Provide the [X, Y] coordinate of the cell's center where the given text is located.  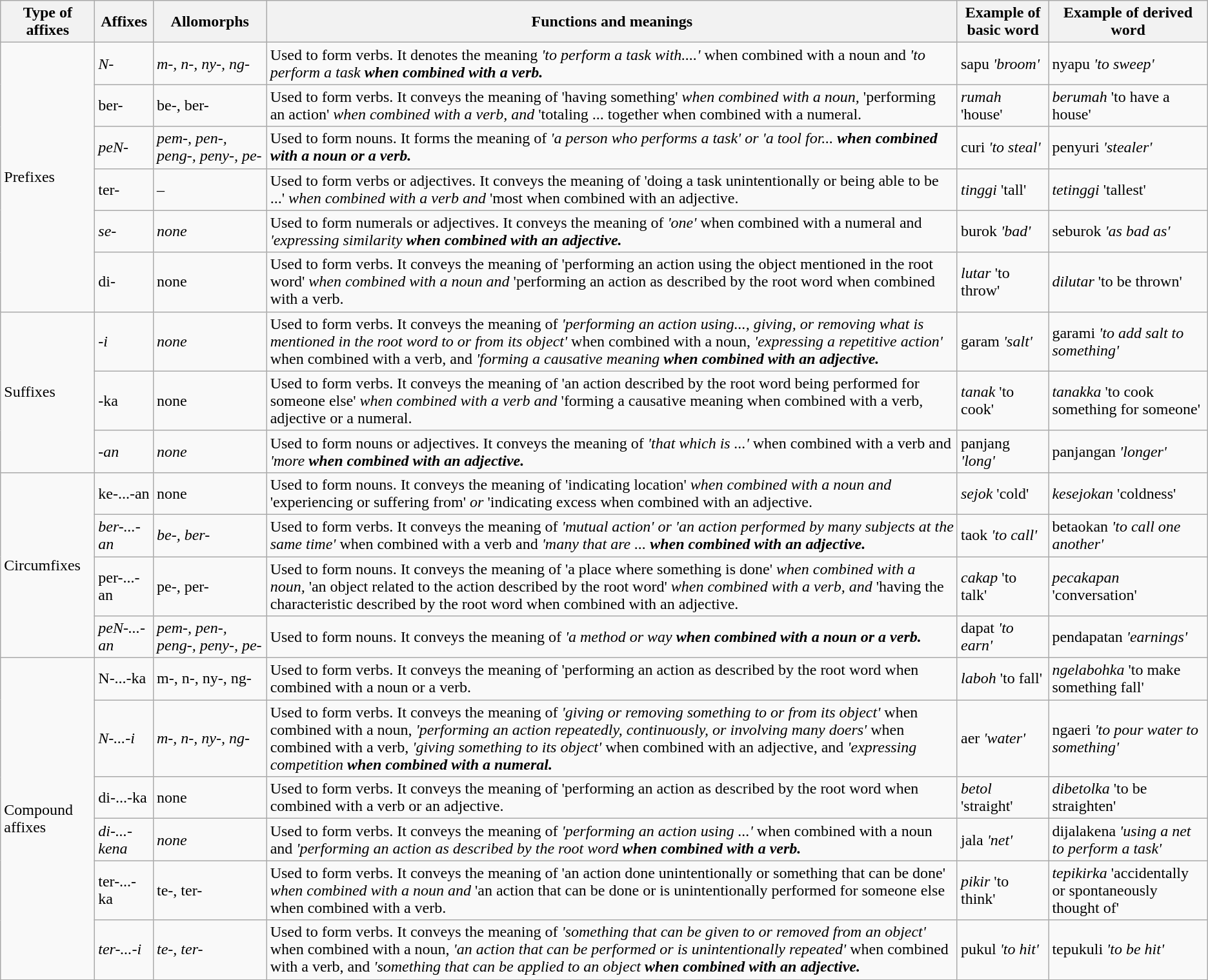
N-...-i [124, 738]
betaokan 'to call one another' [1128, 535]
tanakka 'to cook something for someone' [1128, 401]
berumah 'to have a house' [1128, 106]
lutar 'to throw' [1003, 282]
– [210, 190]
tanak 'to cook' [1003, 401]
pendapatan 'earnings' [1128, 637]
burok 'bad' [1003, 231]
Used to form verbs. It conveys the meaning of 'performing an action as described by the root word when combined with a verb or an adjective. [612, 797]
dilutar 'to be thrown' [1128, 282]
tepukuli 'to be hit' [1128, 950]
Example of basic word [1003, 22]
se- [124, 231]
tinggi 'tall' [1003, 190]
panjangan 'longer' [1128, 452]
ter-...-ka [124, 890]
-an [124, 452]
di-...-kena [124, 840]
pe-, per- [210, 586]
-ka [124, 401]
Prefixes [48, 177]
nyapu 'to sweep' [1128, 63]
Used to form nouns. It forms the meaning of 'a person who performs a task' or 'a tool for... when combined with a noun or a verb. [612, 147]
sejok 'cold' [1003, 493]
Used to form nouns. It conveys the meaning of 'a method or way when combined with a noun or a verb. [612, 637]
garami 'to add salt to something' [1128, 341]
Allomorphs [210, 22]
-i [124, 341]
ber-...-an [124, 535]
peN- [124, 147]
ter- [124, 190]
N-...-ka [124, 679]
taok 'to call' [1003, 535]
Functions and meanings [612, 22]
Circumfixes [48, 565]
tepikirka 'accidentally or spontaneously thought of' [1128, 890]
Used to form verbs. It denotes the meaning 'to perform a task with....' when combined with a noun and 'to perform a task when combined with a verb. [612, 63]
di- [124, 282]
rumah 'house' [1003, 106]
ke-...-an [124, 493]
dijalakena 'using a net to perform a task' [1128, 840]
Affixes [124, 22]
ngaeri 'to pour water to something' [1128, 738]
peN-...-an [124, 637]
ber- [124, 106]
Compound affixes [48, 819]
sapu 'broom' [1003, 63]
ter-...-i [124, 950]
per-...-an [124, 586]
Type of affixes [48, 22]
N- [124, 63]
jala 'net' [1003, 840]
penyuri 'stealer' [1128, 147]
dibetolka 'to be straighten' [1128, 797]
cakap 'to talk' [1003, 586]
aer 'water' [1003, 738]
kesejokan 'coldness' [1128, 493]
garam 'salt' [1003, 341]
Used to form nouns or adjectives. It conveys the meaning of 'that which is ...' when combined with a verb and 'more when combined with an adjective. [612, 452]
panjang 'long' [1003, 452]
pukul 'to hit' [1003, 950]
seburok 'as bad as' [1128, 231]
betol 'straight' [1003, 797]
pikir 'to think' [1003, 890]
tetinggi 'tallest' [1128, 190]
ngelabohka 'to make something fall' [1128, 679]
di-...-ka [124, 797]
Suffixes [48, 392]
Example of derived word [1128, 22]
laboh 'to fall' [1003, 679]
curi 'to steal' [1003, 147]
pecakapan 'conversation' [1128, 586]
dapat 'to earn' [1003, 637]
Used to form verbs. It conveys the meaning of 'performing an action as described by the root word when combined with a noun or a verb. [612, 679]
